Return the [X, Y] coordinate for the center point of the cell that contains the specified text.  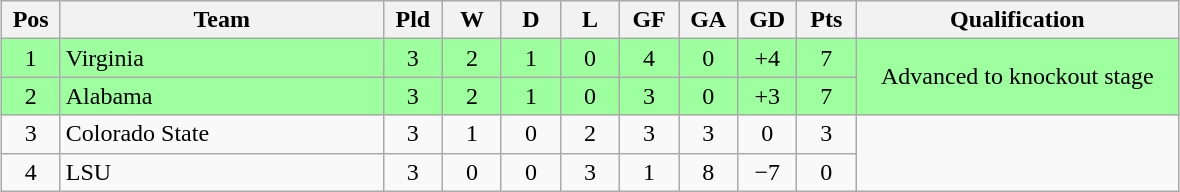
+3 [768, 96]
Qualification [1018, 20]
GA [708, 20]
Pos [30, 20]
D [530, 20]
Pts [826, 20]
8 [708, 172]
W [472, 20]
Alabama [222, 96]
Colorado State [222, 134]
GD [768, 20]
Pld [412, 20]
Team [222, 20]
−7 [768, 172]
GF [650, 20]
L [590, 20]
Advanced to knockout stage [1018, 77]
+4 [768, 58]
Virginia [222, 58]
LSU [222, 172]
